Extract the (X, Y) coordinate from the center of the cell holding the provided text.  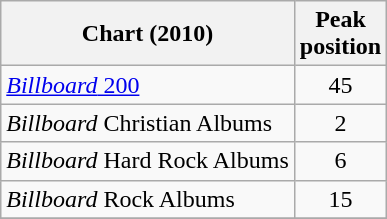
Billboard Rock Albums (148, 199)
Peakposition (340, 34)
Chart (2010) (148, 34)
Billboard Christian Albums (148, 123)
6 (340, 161)
Billboard Hard Rock Albums (148, 161)
45 (340, 85)
2 (340, 123)
Billboard 200 (148, 85)
15 (340, 199)
